Detect which cell encompasses the target text, then output its (x, y) center coordinate. 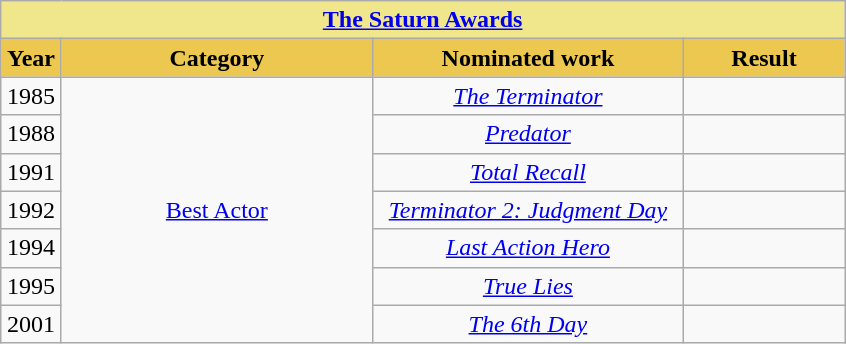
1988 (32, 134)
Category (216, 58)
2001 (32, 324)
Best Actor (216, 210)
The Saturn Awards (423, 20)
1992 (32, 210)
Terminator 2: Judgment Day (528, 210)
Predator (528, 134)
True Lies (528, 286)
Result (764, 58)
Nominated work (528, 58)
1995 (32, 286)
1985 (32, 96)
The 6th Day (528, 324)
Year (32, 58)
Last Action Hero (528, 248)
1991 (32, 172)
Total Recall (528, 172)
1994 (32, 248)
The Terminator (528, 96)
